Scan for the cell matching the given text and deliver its (X, Y) coordinate at center. 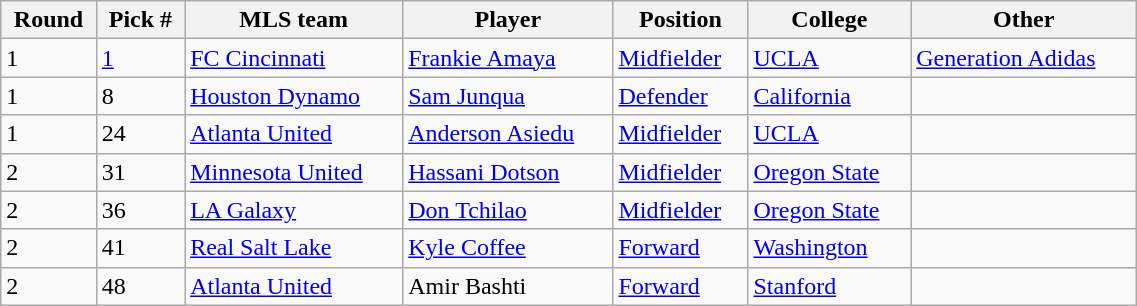
Round (49, 20)
Minnesota United (294, 172)
24 (140, 134)
Amir Bashti (508, 286)
Frankie Amaya (508, 58)
Player (508, 20)
Kyle Coffee (508, 248)
Hassani Dotson (508, 172)
8 (140, 96)
Defender (680, 96)
Washington (830, 248)
31 (140, 172)
MLS team (294, 20)
41 (140, 248)
FC Cincinnati (294, 58)
College (830, 20)
California (830, 96)
LA Galaxy (294, 210)
Real Salt Lake (294, 248)
Don Tchilao (508, 210)
36 (140, 210)
Anderson Asiedu (508, 134)
Other (1024, 20)
Stanford (830, 286)
Houston Dynamo (294, 96)
48 (140, 286)
Sam Junqua (508, 96)
Position (680, 20)
Generation Adidas (1024, 58)
Pick # (140, 20)
